Scan for the cell matching the given text and deliver its (X, Y) coordinate at center. 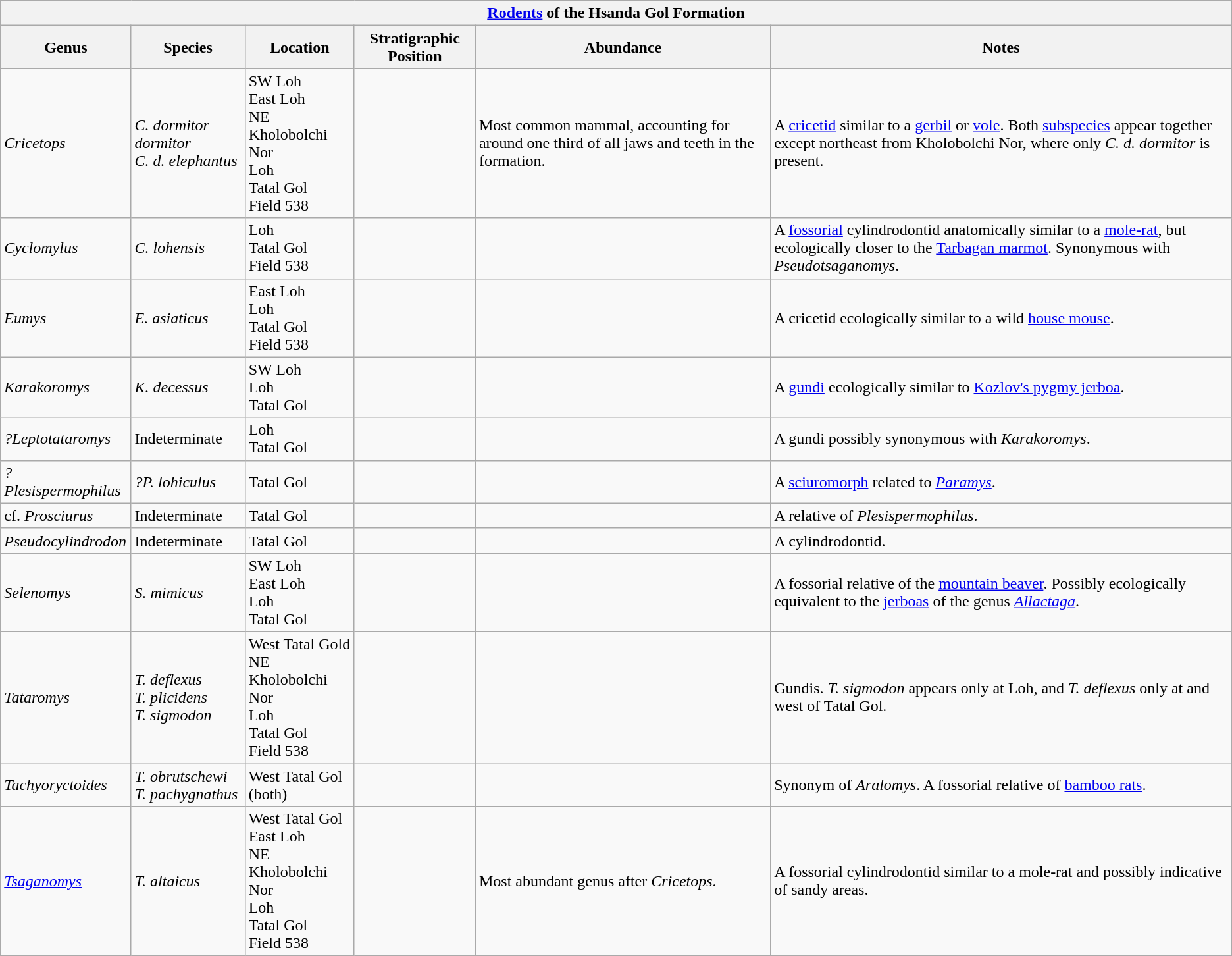
A relative of Plesispermophilus. (1002, 516)
A fossorial relative of the mountain beaver. Possibly ecologically equivalent to the jerboas of the genus Allactaga. (1002, 593)
Cricetops (66, 144)
E. asiaticus (188, 317)
Species (188, 47)
Tachyoryctoides (66, 785)
Tataromys (66, 697)
?Plesispermophilus (66, 482)
Eumys (66, 317)
Karakoromys (66, 387)
West Tatal GoldNE Kholobolchi NorLohTatal GolField 538 (299, 697)
Selenomys (66, 593)
Tsaganomys (66, 881)
C. lohensis (188, 248)
T. altaicus (188, 881)
Cyclomylus (66, 248)
SW LohEast LohLohTatal Gol (299, 593)
Most abundant genus after Cricetops. (623, 881)
Rodents of the Hsanda Gol Formation (616, 13)
A sciuromorph related to Paramys. (1002, 482)
S. mimicus (188, 593)
A cylindrodontid. (1002, 541)
East LohLohTatal GolField 538 (299, 317)
K. decessus (188, 387)
A cricetid ecologically similar to a wild house mouse. (1002, 317)
LohTatal GolField 538 (299, 248)
A gundi possibly synonymous with Karakoromys. (1002, 438)
Pseudocylindrodon (66, 541)
A cricetid similar to a gerbil or vole. Both subspecies appear together except northeast from Kholobolchi Nor, where only C. d. dormitor is present. (1002, 144)
Most common mammal, accounting for around one third of all jaws and teeth in the formation. (623, 144)
T. obrutschewiT. pachygnathus (188, 785)
?Leptotataromys (66, 438)
?P. lohiculus (188, 482)
Stratigraphic Position (415, 47)
Notes (1002, 47)
Synonym of Aralomys. A fossorial relative of bamboo rats. (1002, 785)
A gundi ecologically similar to Kozlov's pygmy jerboa. (1002, 387)
SW LohLohTatal Gol (299, 387)
Gundis. T. sigmodon appears only at Loh, and T. deflexus only at and west of Tatal Gol. (1002, 697)
C. dormitor dormitorC. d. elephantus (188, 144)
West Tatal Gol (both) (299, 785)
cf. Prosciurus (66, 516)
West Tatal GolEast LohNE Kholobolchi NorLohTatal GolField 538 (299, 881)
Abundance (623, 47)
SW LohEast LohNE Kholobolchi NorLohTatal GolField 538 (299, 144)
Genus (66, 47)
Location (299, 47)
LohTatal Gol (299, 438)
A fossorial cylindrodontid similar to a mole-rat and possibly indicative of sandy areas. (1002, 881)
T. deflexusT. plicidensT. sigmodon (188, 697)
A fossorial cylindrodontid anatomically similar to a mole-rat, but ecologically closer to the Tarbagan marmot. Synonymous with Pseudotsaganomys. (1002, 248)
